Locate the cell with the specified text and output its [X, Y] center coordinate. 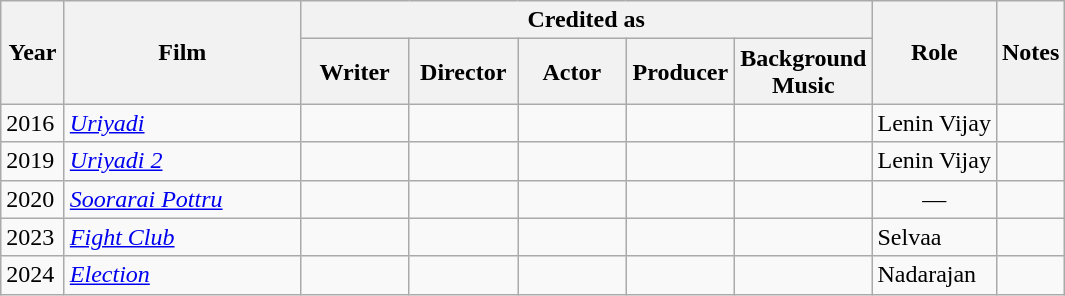
Nadarajan [934, 275]
2019 [33, 161]
Year [33, 52]
Film [182, 52]
— [934, 199]
Actor [572, 72]
Writer [354, 72]
Credited as [586, 20]
2020 [33, 199]
2024 [33, 275]
Producer [680, 72]
Role [934, 52]
Election [182, 275]
Uriyadi [182, 123]
Notes [1030, 52]
Fight Club [182, 237]
2023 [33, 237]
Soorarai Pottru [182, 199]
Uriyadi 2 [182, 161]
Director [464, 72]
Selvaa [934, 237]
Background Music [804, 72]
2016 [33, 123]
